Detect which cell encompasses the target text, then output its (X, Y) center coordinate. 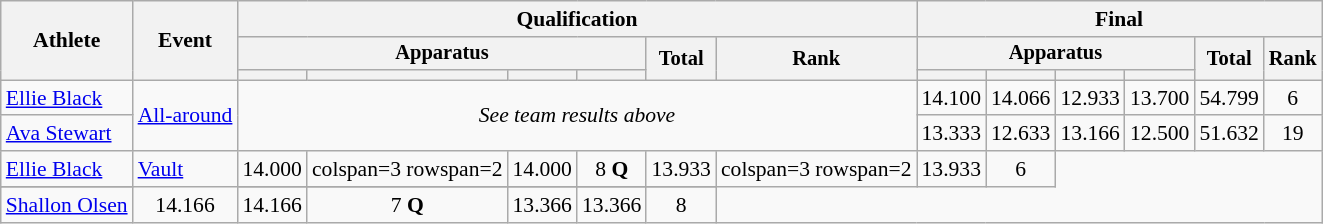
54.799 (1228, 98)
13.166 (1090, 134)
12.500 (1160, 134)
Ava Stewart (67, 134)
Athlete (67, 40)
12.633 (1020, 134)
13.700 (1160, 98)
13.333 (950, 134)
See team results above (576, 116)
8 Q (612, 169)
All-around (186, 116)
Qualification (576, 19)
Event (186, 40)
19 (1293, 134)
14.066 (1020, 98)
Shallon Olsen (67, 205)
51.632 (1228, 134)
8 (680, 205)
Vault (186, 169)
12.933 (1090, 98)
7 Q (408, 205)
Final (1118, 19)
14.100 (950, 98)
